Identify which cell holds the provided text, then report its [x, y] central coordinate. 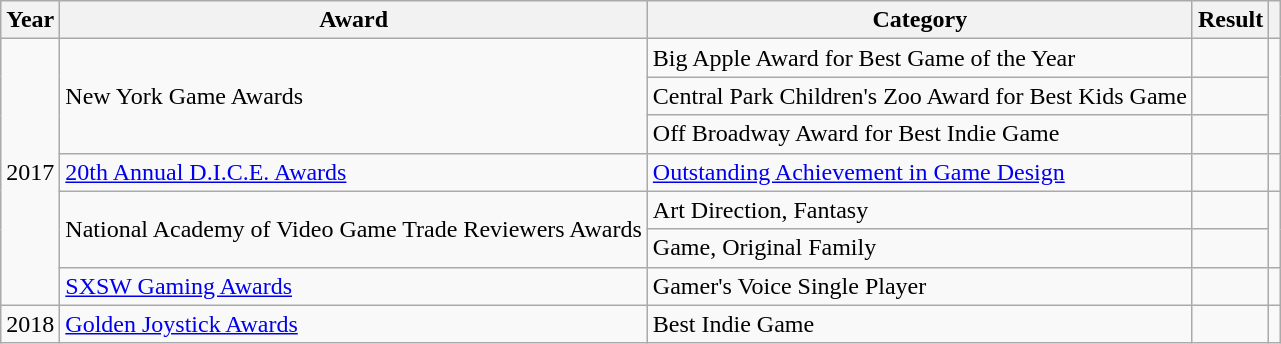
2018 [30, 324]
SXSW Gaming Awards [354, 286]
Category [920, 20]
Award [354, 20]
Year [30, 20]
Game, Original Family [920, 248]
New York Game Awards [354, 96]
Result [1230, 20]
Gamer's Voice Single Player [920, 286]
Best Indie Game [920, 324]
2017 [30, 172]
Off Broadway Award for Best Indie Game [920, 134]
Central Park Children's Zoo Award for Best Kids Game [920, 96]
National Academy of Video Game Trade Reviewers Awards [354, 229]
20th Annual D.I.C.E. Awards [354, 172]
Golden Joystick Awards [354, 324]
Outstanding Achievement in Game Design [920, 172]
Art Direction, Fantasy [920, 210]
Big Apple Award for Best Game of the Year [920, 58]
